Scan for the cell matching the given text and deliver its [X, Y] coordinate at center. 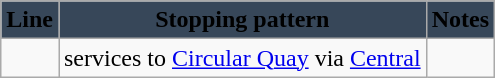
Notes [460, 20]
Line [30, 20]
services to Circular Quay via Central [242, 58]
Stopping pattern [242, 20]
